Identify which cell holds the provided text, then report its [x, y] central coordinate. 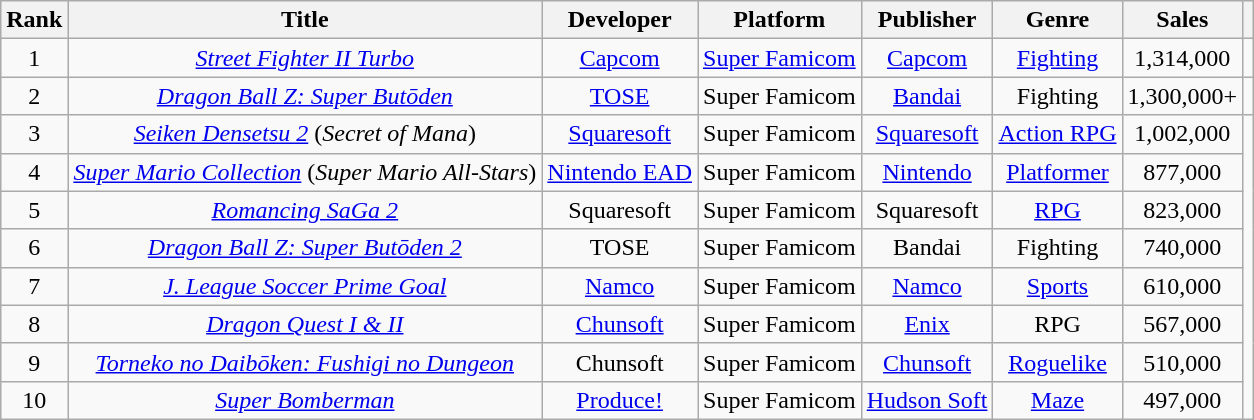
Enix [927, 324]
497,000 [1182, 400]
7 [34, 286]
Rank [34, 20]
Super Bomberman [305, 400]
Maze [1058, 400]
Platform [780, 20]
Sales [1182, 20]
Seiken Densetsu 2 (Secret of Mana) [305, 134]
740,000 [1182, 248]
J. League Soccer Prime Goal [305, 286]
Title [305, 20]
Nintendo EAD [620, 172]
8 [34, 324]
567,000 [1182, 324]
Torneko no Daibōken: Fushigi no Dungeon [305, 362]
Produce! [620, 400]
877,000 [1182, 172]
1,314,000 [1182, 58]
Sports [1058, 286]
Street Fighter II Turbo [305, 58]
Dragon Quest I & II [305, 324]
9 [34, 362]
Action RPG [1058, 134]
Romancing SaGa 2 [305, 210]
Platformer [1058, 172]
Nintendo [927, 172]
1,002,000 [1182, 134]
Developer [620, 20]
6 [34, 248]
5 [34, 210]
610,000 [1182, 286]
10 [34, 400]
3 [34, 134]
Dragon Ball Z: Super Butōden 2 [305, 248]
510,000 [1182, 362]
1,300,000+ [1182, 96]
Dragon Ball Z: Super Butōden [305, 96]
Super Mario Collection (Super Mario All-Stars) [305, 172]
Publisher [927, 20]
2 [34, 96]
Hudson Soft [927, 400]
Roguelike [1058, 362]
Genre [1058, 20]
4 [34, 172]
823,000 [1182, 210]
1 [34, 58]
